For the text-containing cell, return its midpoint in (X, Y) coordinate format. 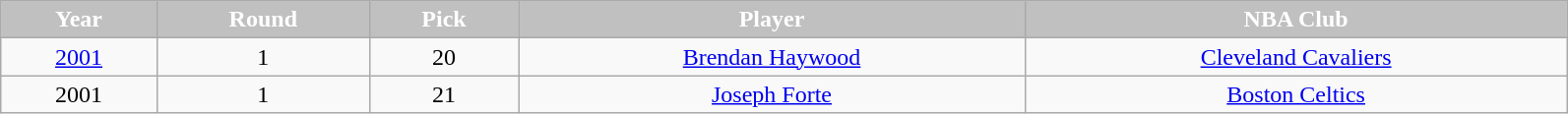
NBA Club (1295, 20)
20 (443, 57)
Player (772, 20)
Pick (443, 20)
Year (79, 20)
Boston Celtics (1295, 94)
Brendan Haywood (772, 57)
21 (443, 94)
Round (263, 20)
Cleveland Cavaliers (1295, 57)
Joseph Forte (772, 94)
